Identify which cell holds the provided text, then report its (x, y) central coordinate. 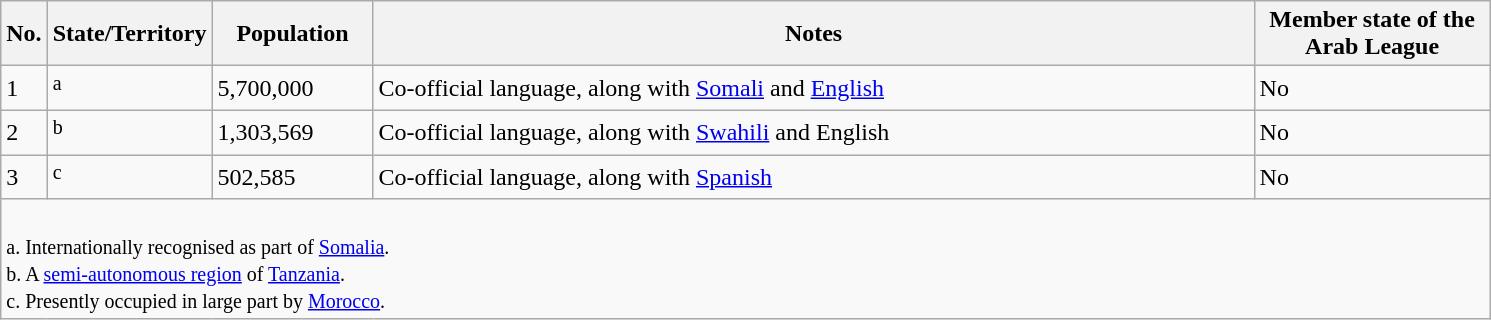
Member state of the Arab League (1372, 34)
No. (24, 34)
c (130, 178)
Co-official language, along with Somali and English (814, 88)
3 (24, 178)
5,700,000 (292, 88)
502,585 (292, 178)
a. Internationally recognised as part of Somalia.b. A semi-autonomous region of Tanzania.c. Presently occupied in large part by Morocco. (746, 258)
1 (24, 88)
1,303,569 (292, 132)
State/Territory (130, 34)
Population (292, 34)
b (130, 132)
2 (24, 132)
Co-official language, along with Spanish (814, 178)
a (130, 88)
Co-official language, along with Swahili and English (814, 132)
Notes (814, 34)
